Extract the [x, y] coordinate from the center of the cell holding the provided text.  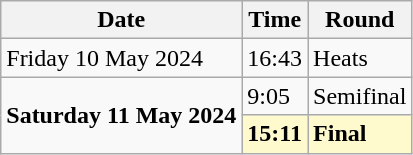
Date [122, 20]
9:05 [275, 96]
Final [360, 134]
Friday 10 May 2024 [122, 58]
Saturday 11 May 2024 [122, 115]
16:43 [275, 58]
Heats [360, 58]
Semifinal [360, 96]
Round [360, 20]
15:11 [275, 134]
Time [275, 20]
